Determine the [X, Y] coordinate at the center of the cell enclosing the given text.  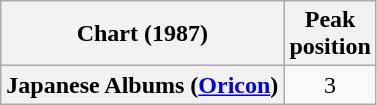
3 [330, 85]
Peak position [330, 34]
Japanese Albums (Oricon) [142, 85]
Chart (1987) [142, 34]
